Locate the cell with the specified text and output its [x, y] center coordinate. 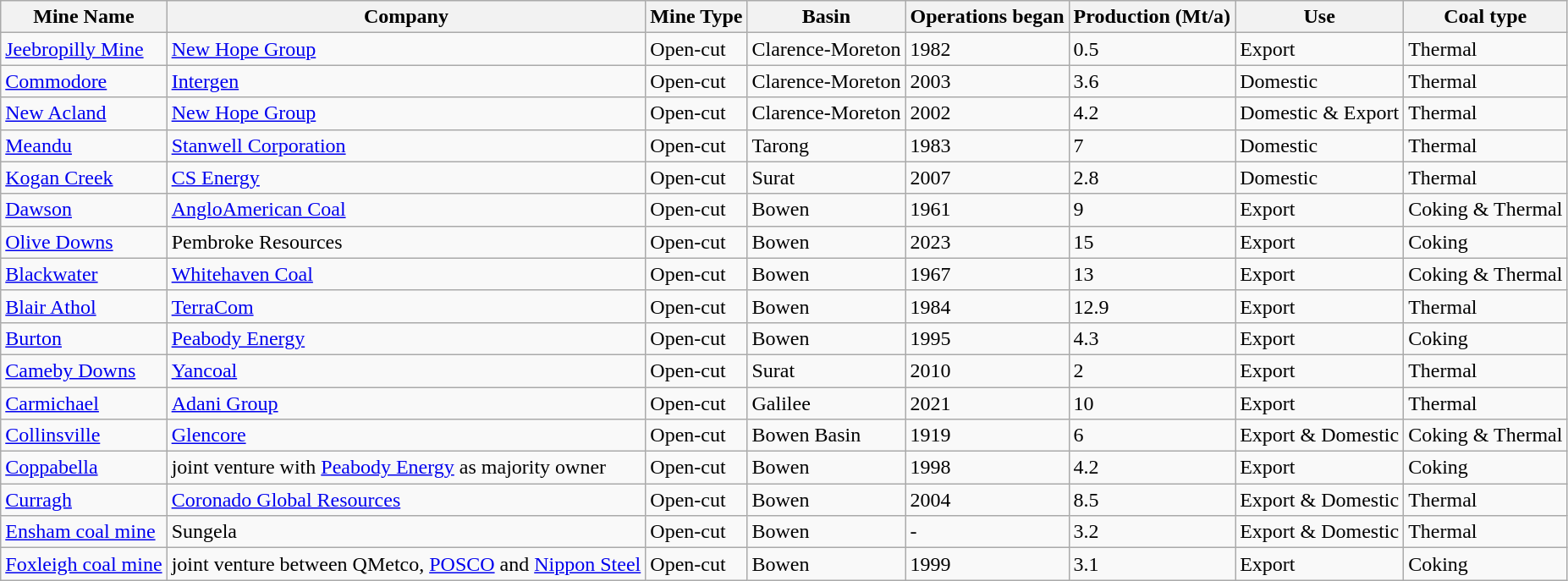
2010 [987, 370]
2002 [987, 113]
Domestic & Export [1320, 113]
- [987, 532]
3.6 [1153, 81]
1967 [987, 274]
AngloAmerican Coal [406, 210]
Bowen Basin [826, 436]
1982 [987, 49]
Yancoal [406, 370]
Mine Name [84, 17]
7 [1153, 145]
2023 [987, 242]
Commodore [84, 81]
Glencore [406, 436]
4.3 [1153, 338]
Coppabella [84, 468]
Collinsville [84, 436]
1919 [987, 436]
Intergen [406, 81]
Blair Athol [84, 306]
Mine Type [696, 17]
Jeebropilly Mine [84, 49]
Carmichael [84, 403]
Blackwater [84, 274]
1999 [987, 564]
Adani Group [406, 403]
2 [1153, 370]
3.2 [1153, 532]
1995 [987, 338]
Foxleigh coal mine [84, 564]
2004 [987, 500]
12.9 [1153, 306]
Tarong [826, 145]
Olive Downs [84, 242]
Burton [84, 338]
Use [1320, 17]
2007 [987, 178]
1998 [987, 468]
3.1 [1153, 564]
Dawson [84, 210]
9 [1153, 210]
Sungela [406, 532]
0.5 [1153, 49]
New Acland [84, 113]
Coal type [1486, 17]
Pembroke Resources [406, 242]
Basin [826, 17]
Galilee [826, 403]
Operations began [987, 17]
2021 [987, 403]
10 [1153, 403]
13 [1153, 274]
Peabody Energy [406, 338]
Production (Mt/a) [1153, 17]
Cameby Downs [84, 370]
1961 [987, 210]
Curragh [84, 500]
joint venture with Peabody Energy as majority owner [406, 468]
2003 [987, 81]
Kogan Creek [84, 178]
joint venture between QMetco, POSCO and Nippon Steel [406, 564]
Coronado Global Resources [406, 500]
1984 [987, 306]
Meandu [84, 145]
Whitehaven Coal [406, 274]
15 [1153, 242]
Stanwell Corporation [406, 145]
TerraCom [406, 306]
2.8 [1153, 178]
8.5 [1153, 500]
1983 [987, 145]
CS Energy [406, 178]
Company [406, 17]
6 [1153, 436]
Ensham coal mine [84, 532]
